From the cell containing the given text, extract its center point as [x, y] coordinate. 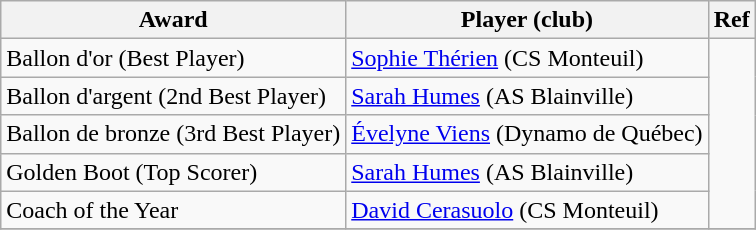
Ballon d'or (Best Player) [174, 58]
Ballon d'argent (2nd Best Player) [174, 96]
Sophie Thérien (CS Monteuil) [527, 58]
Ballon de bronze (3rd Best Player) [174, 134]
Player (club) [527, 20]
Évelyne Viens (Dynamo de Québec) [527, 134]
Award [174, 20]
Ref [732, 20]
Golden Boot (Top Scorer) [174, 172]
Coach of the Year [174, 210]
David Cerasuolo (CS Monteuil) [527, 210]
